Return [X, Y] of the center of cell containing provided text 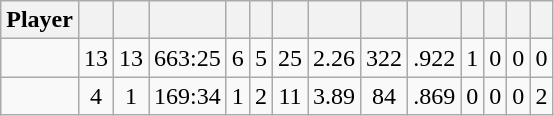
5 [260, 58]
.922 [434, 58]
25 [290, 58]
6 [238, 58]
Player [40, 20]
.869 [434, 96]
3.89 [334, 96]
169:34 [188, 96]
2.26 [334, 58]
11 [290, 96]
322 [384, 58]
4 [96, 96]
84 [384, 96]
663:25 [188, 58]
